Output the (X, Y) coordinate of the center of the cell containing the given text.  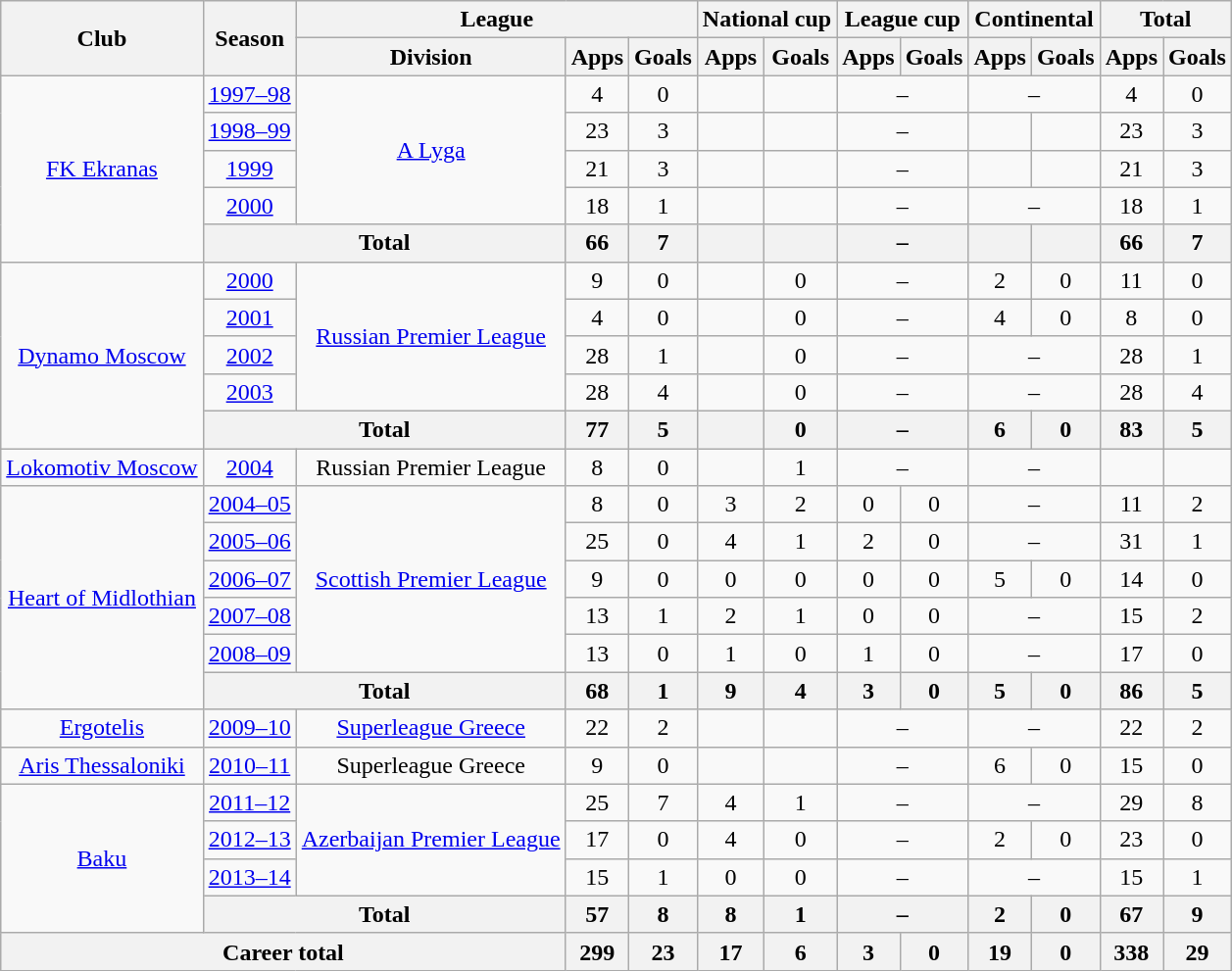
A Lyga (431, 150)
19 (1000, 951)
31 (1131, 542)
Scottish Premier League (431, 579)
67 (1131, 914)
77 (597, 429)
68 (597, 691)
2007–08 (249, 616)
2003 (249, 392)
1998–99 (249, 131)
14 (1131, 579)
Baku (102, 858)
FK Ekranas (102, 169)
Heart of Midlothian (102, 598)
League cup (903, 20)
Azerbaijan Premier League (431, 840)
1999 (249, 169)
Season (249, 38)
2004–05 (249, 505)
Lokomotiv Moscow (102, 467)
86 (1131, 691)
2005–06 (249, 542)
2001 (249, 317)
2010–11 (249, 765)
Career total (283, 951)
Aris Thessaloniki (102, 765)
2002 (249, 355)
Club (102, 38)
2006–07 (249, 579)
Dynamo Moscow (102, 355)
83 (1131, 429)
57 (597, 914)
2008–09 (249, 654)
League (496, 20)
Continental (1034, 20)
2004 (249, 467)
338 (1131, 951)
2009–10 (249, 728)
2011–12 (249, 802)
Division (431, 57)
National cup (766, 20)
1997–98 (249, 94)
Ergotelis (102, 728)
299 (597, 951)
2012–13 (249, 840)
2013–14 (249, 877)
